Locate the cell with the specified text and output its (x, y) center coordinate. 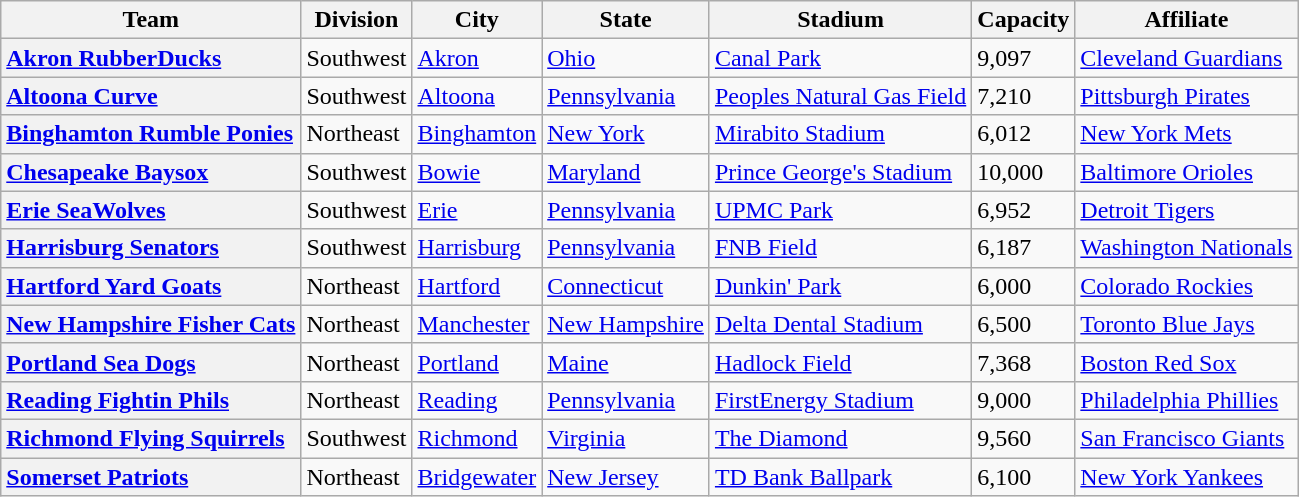
Portland Sea Dogs (151, 362)
Erie (477, 210)
Harrisburg Senators (151, 248)
9,097 (1024, 58)
Altoona (477, 96)
6,187 (1024, 248)
Binghamton (477, 134)
Ohio (626, 58)
Harrisburg (477, 248)
Pittsburgh Pirates (1186, 96)
6,100 (1024, 477)
Toronto Blue Jays (1186, 324)
FNB Field (840, 248)
Virginia (626, 438)
New York Yankees (1186, 477)
Affiliate (1186, 20)
9,000 (1024, 400)
Detroit Tigers (1186, 210)
6,012 (1024, 134)
Connecticut (626, 286)
Washington Nationals (1186, 248)
Dunkin' Park (840, 286)
Altoona Curve (151, 96)
City (477, 20)
6,000 (1024, 286)
Boston Red Sox (1186, 362)
Portland (477, 362)
Division (356, 20)
Capacity (1024, 20)
FirstEnergy Stadium (840, 400)
Somerset Patriots (151, 477)
Manchester (477, 324)
Binghamton Rumble Ponies (151, 134)
Akron RubberDucks (151, 58)
Richmond Flying Squirrels (151, 438)
Colorado Rockies (1186, 286)
10,000 (1024, 172)
6,500 (1024, 324)
Team (151, 20)
TD Bank Ballpark (840, 477)
Canal Park (840, 58)
Prince George's Stadium (840, 172)
New Hampshire Fisher Cats (151, 324)
Reading Fightin Phils (151, 400)
Hadlock Field (840, 362)
New Jersey (626, 477)
Peoples Natural Gas Field (840, 96)
UPMC Park (840, 210)
The Diamond (840, 438)
Reading (477, 400)
Richmond (477, 438)
New York (626, 134)
6,952 (1024, 210)
New York Mets (1186, 134)
Cleveland Guardians (1186, 58)
Maryland (626, 172)
Delta Dental Stadium (840, 324)
New Hampshire (626, 324)
San Francisco Giants (1186, 438)
Hartford Yard Goats (151, 286)
Erie SeaWolves (151, 210)
Maine (626, 362)
Philadelphia Phillies (1186, 400)
Bridgewater (477, 477)
7,368 (1024, 362)
Baltimore Orioles (1186, 172)
Stadium (840, 20)
7,210 (1024, 96)
Bowie (477, 172)
Hartford (477, 286)
Akron (477, 58)
9,560 (1024, 438)
Mirabito Stadium (840, 134)
Chesapeake Baysox (151, 172)
State (626, 20)
